For the text-containing cell, return its midpoint in [x, y] coordinate format. 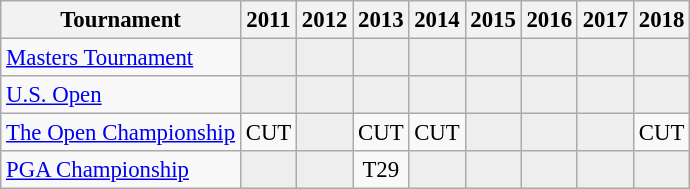
2012 [325, 20]
PGA Championship [121, 170]
Masters Tournament [121, 58]
2013 [381, 20]
T29 [381, 170]
2014 [437, 20]
U.S. Open [121, 95]
2016 [549, 20]
2011 [268, 20]
Tournament [121, 20]
2017 [605, 20]
The Open Championship [121, 133]
2018 [661, 20]
2015 [493, 20]
